Identify which cell holds the provided text, then report its (x, y) central coordinate. 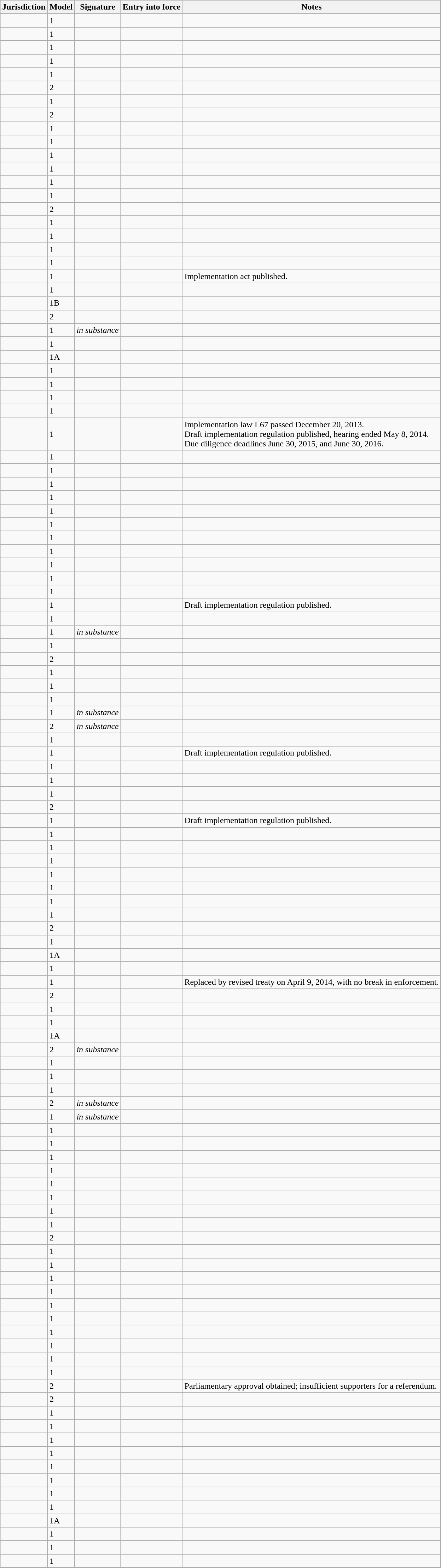
1B (61, 303)
Entry into force (151, 7)
Parliamentary approval obtained; insufficient supporters for a referendum. (312, 1386)
Signature (98, 7)
Replaced by revised treaty on April 9, 2014, with no break in enforcement. (312, 982)
Jurisdiction (24, 7)
Model (61, 7)
Notes (312, 7)
Implementation act published. (312, 276)
